Detect which cell encompasses the target text, then output its [x, y] center coordinate. 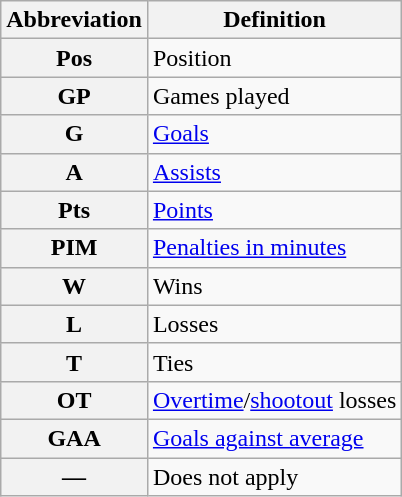
Goals [274, 134]
Position [274, 58]
PIM [74, 248]
Points [274, 210]
Goals against average [274, 438]
GAA [74, 438]
Pos [74, 58]
— [74, 477]
Wins [274, 286]
L [74, 324]
W [74, 286]
Overtime/shootout losses [274, 400]
G [74, 134]
OT [74, 400]
Pts [74, 210]
Ties [274, 362]
T [74, 362]
Losses [274, 324]
Abbreviation [74, 20]
Penalties in minutes [274, 248]
Assists [274, 172]
Definition [274, 20]
Does not apply [274, 477]
A [74, 172]
Games played [274, 96]
GP [74, 96]
